Locate the cell with the specified text and output its (X, Y) center coordinate. 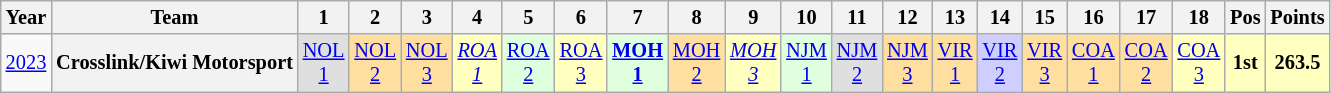
13 (956, 17)
Pos (1245, 17)
NOL1 (324, 63)
COA3 (1198, 63)
NJM2 (857, 63)
9 (753, 17)
Crosslink/Kiwi Motorsport (174, 63)
1st (1245, 63)
4 (478, 17)
MOH2 (696, 63)
16 (1094, 17)
18 (1198, 17)
7 (638, 17)
VIR3 (1044, 63)
12 (907, 17)
3 (427, 17)
Year (26, 17)
Points (1297, 17)
COA2 (1146, 63)
NOL3 (427, 63)
NJM3 (907, 63)
NOL2 (375, 63)
17 (1146, 17)
15 (1044, 17)
COA1 (1094, 63)
VIR1 (956, 63)
MOH3 (753, 63)
8 (696, 17)
2023 (26, 63)
6 (582, 17)
VIR2 (1000, 63)
ROA1 (478, 63)
2 (375, 17)
263.5 (1297, 63)
MOH1 (638, 63)
Team (174, 17)
5 (528, 17)
10 (806, 17)
NJM1 (806, 63)
14 (1000, 17)
11 (857, 17)
1 (324, 17)
ROA2 (528, 63)
ROA3 (582, 63)
